Capture the cell that displays the provided text and extract its [X, Y] central coordinate. 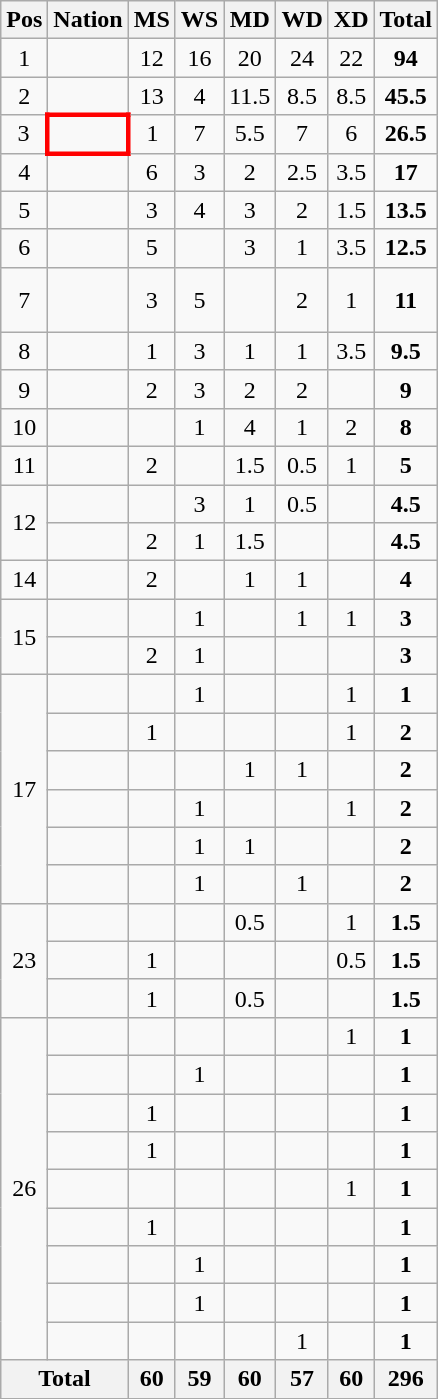
59 [199, 1379]
45.5 [406, 96]
13 [152, 96]
12.5 [406, 248]
10 [24, 427]
94 [406, 58]
MD [250, 20]
XD [351, 20]
MS [152, 20]
26.5 [406, 134]
24 [302, 58]
2.5 [302, 172]
20 [250, 58]
Nation [88, 20]
296 [406, 1379]
15 [24, 637]
9.5 [406, 351]
Pos [24, 20]
WD [302, 20]
14 [24, 580]
WS [199, 20]
26 [24, 1188]
13.5 [406, 210]
57 [302, 1379]
11.5 [250, 96]
5.5 [250, 134]
16 [199, 58]
22 [351, 58]
23 [24, 960]
